Scan for the cell matching the given text and deliver its (x, y) coordinate at center. 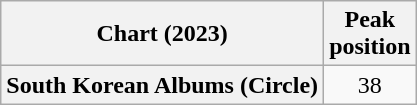
South Korean Albums (Circle) (162, 85)
38 (370, 85)
Chart (2023) (162, 34)
Peakposition (370, 34)
